From the cell containing the given text, extract its center point as (X, Y) coordinate. 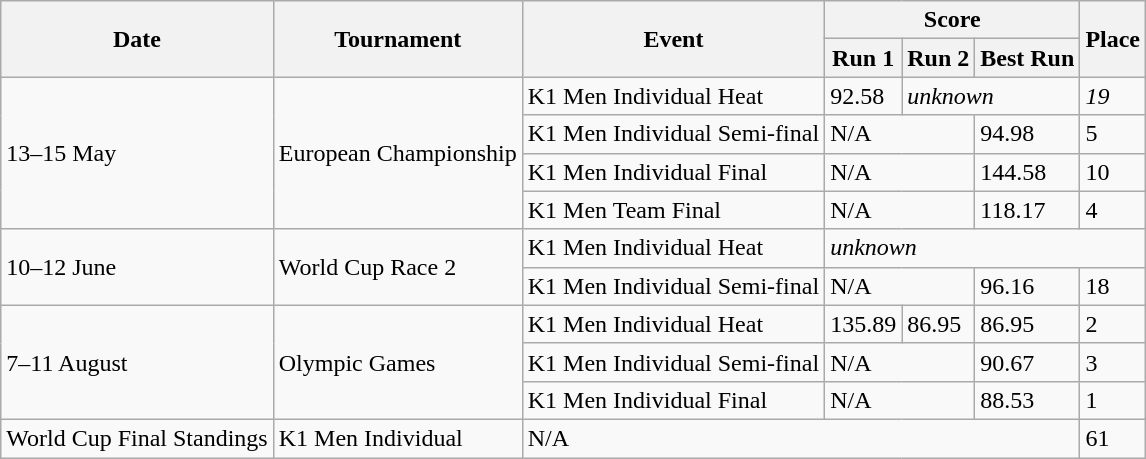
10–12 June (137, 267)
World Cup Final Standings (137, 438)
94.98 (1028, 134)
7–11 August (137, 362)
2 (1113, 324)
Date (137, 39)
Event (673, 39)
10 (1113, 172)
61 (1113, 438)
Best Run (1028, 58)
144.58 (1028, 172)
Run 2 (938, 58)
European Championship (398, 153)
Place (1113, 39)
3 (1113, 362)
World Cup Race 2 (398, 267)
19 (1113, 96)
Score (952, 20)
1 (1113, 400)
Olympic Games (398, 362)
88.53 (1028, 400)
K1 Men Team Final (673, 210)
18 (1113, 286)
5 (1113, 134)
K1 Men Individual (398, 438)
96.16 (1028, 286)
118.17 (1028, 210)
92.58 (864, 96)
13–15 May (137, 153)
Run 1 (864, 58)
135.89 (864, 324)
4 (1113, 210)
90.67 (1028, 362)
Tournament (398, 39)
